Detect which cell encompasses the target text, then output its (x, y) center coordinate. 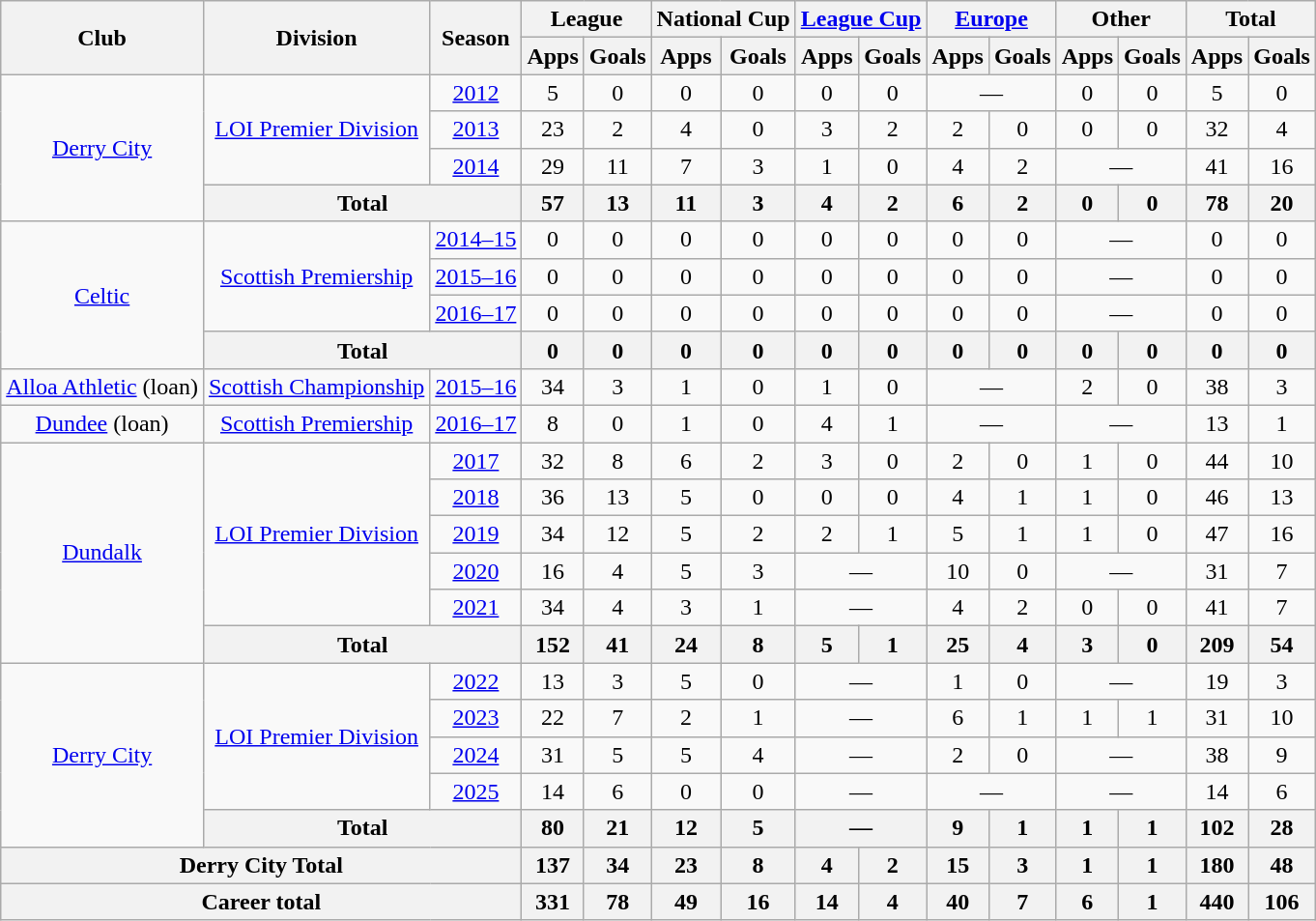
2019 (475, 534)
54 (1282, 645)
48 (1282, 865)
Club (102, 38)
Alloa Athletic (loan) (102, 387)
Division (316, 38)
331 (553, 902)
137 (553, 865)
League Cup (861, 19)
2022 (475, 681)
57 (553, 203)
19 (1216, 681)
Scottish Championship (316, 387)
Derry City Total (261, 865)
Dundee (loan) (102, 423)
Season (475, 38)
15 (958, 865)
Career total (261, 902)
29 (553, 166)
2023 (475, 718)
2017 (475, 461)
National Cup (723, 19)
25 (958, 645)
152 (553, 645)
24 (686, 645)
180 (1216, 865)
440 (1216, 902)
21 (617, 828)
2012 (475, 93)
2021 (475, 608)
20 (1282, 203)
Europe (991, 19)
2014 (475, 166)
2025 (475, 791)
209 (1216, 645)
2018 (475, 498)
2013 (475, 130)
80 (553, 828)
Celtic (102, 295)
40 (958, 902)
Dundalk (102, 553)
28 (1282, 828)
36 (553, 498)
League (586, 19)
102 (1216, 828)
106 (1282, 902)
2024 (475, 755)
2020 (475, 571)
46 (1216, 498)
44 (1216, 461)
49 (686, 902)
2014–15 (475, 240)
22 (553, 718)
Other (1121, 19)
47 (1216, 534)
